Capture the cell that displays the provided text and extract its [X, Y] central coordinate. 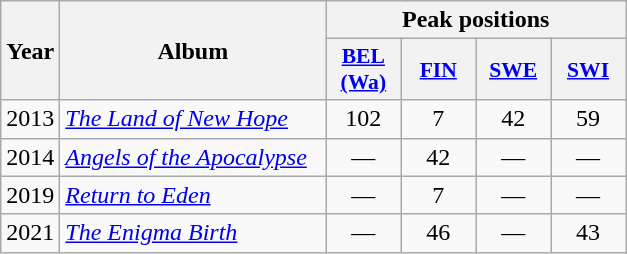
BEL (Wa) [364, 70]
Album [193, 50]
43 [588, 233]
Return to Eden [193, 195]
59 [588, 119]
SWE [514, 70]
2019 [30, 195]
FIN [438, 70]
Year [30, 50]
The Land of New Hope [193, 119]
Angels of the Apocalypse [193, 157]
2014 [30, 157]
2013 [30, 119]
2021 [30, 233]
The Enigma Birth [193, 233]
46 [438, 233]
102 [364, 119]
Peak positions [476, 20]
SWI [588, 70]
